Capture the cell that displays the provided text and extract its [x, y] central coordinate. 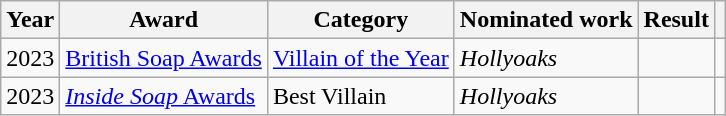
Nominated work [546, 20]
Result [676, 20]
Villain of the Year [360, 58]
Category [360, 20]
Inside Soap Awards [164, 96]
Award [164, 20]
Best Villain [360, 96]
Year [30, 20]
British Soap Awards [164, 58]
